For the text-containing cell, return its midpoint in (X, Y) coordinate format. 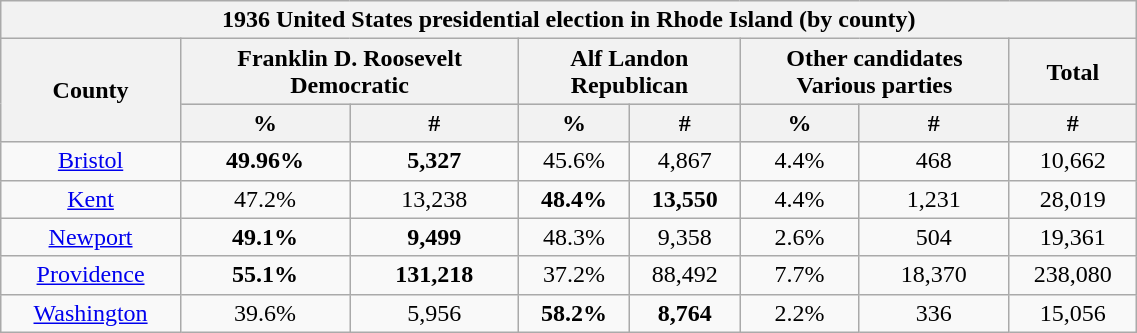
Franklin D. RooseveltDemocratic (349, 72)
Bristol (91, 161)
County (91, 90)
13,238 (434, 199)
238,080 (1073, 275)
Kent (91, 199)
131,218 (434, 275)
Providence (91, 275)
19,361 (1073, 237)
9,358 (684, 237)
49.96% (264, 161)
37.2% (574, 275)
Other candidatesVarious parties (874, 72)
Washington (91, 313)
48.3% (574, 237)
88,492 (684, 275)
49.1% (264, 237)
8,764 (684, 313)
Total (1073, 72)
Alf LandonRepublican (630, 72)
1,231 (934, 199)
336 (934, 313)
55.1% (264, 275)
15,056 (1073, 313)
5,327 (434, 161)
45.6% (574, 161)
2.6% (800, 237)
13,550 (684, 199)
48.4% (574, 199)
47.2% (264, 199)
2.2% (800, 313)
4,867 (684, 161)
58.2% (574, 313)
1936 United States presidential election in Rhode Island (by county) (569, 20)
468 (934, 161)
Newport (91, 237)
28,019 (1073, 199)
10,662 (1073, 161)
9,499 (434, 237)
39.6% (264, 313)
504 (934, 237)
7.7% (800, 275)
18,370 (934, 275)
5,956 (434, 313)
